For the text-containing cell, return its midpoint in (x, y) coordinate format. 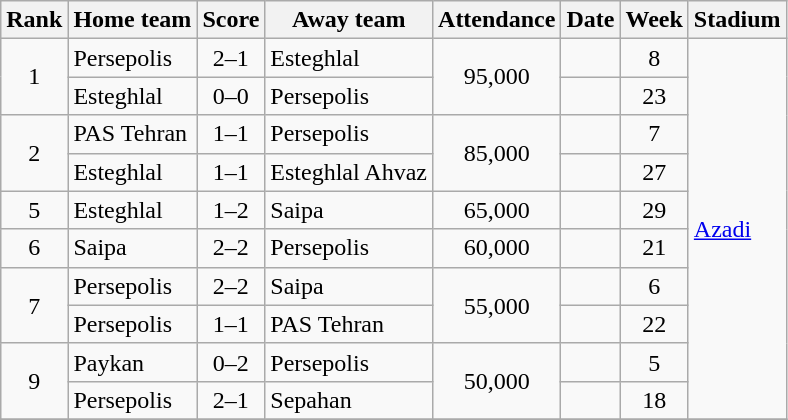
Esteghlal Ahvaz (349, 172)
Sepahan (349, 400)
Paykan (132, 362)
1–2 (231, 210)
0–0 (231, 96)
Rank (34, 20)
Date (590, 20)
9 (34, 381)
Azadi (737, 230)
2 (34, 153)
18 (654, 400)
Away team (349, 20)
27 (654, 172)
Home team (132, 20)
1 (34, 77)
95,000 (497, 77)
29 (654, 210)
55,000 (497, 305)
Stadium (737, 20)
Attendance (497, 20)
65,000 (497, 210)
23 (654, 96)
21 (654, 248)
Week (654, 20)
0–2 (231, 362)
60,000 (497, 248)
8 (654, 58)
Score (231, 20)
50,000 (497, 381)
22 (654, 324)
85,000 (497, 153)
